Output the [x, y] coordinate of the center of the cell containing the given text.  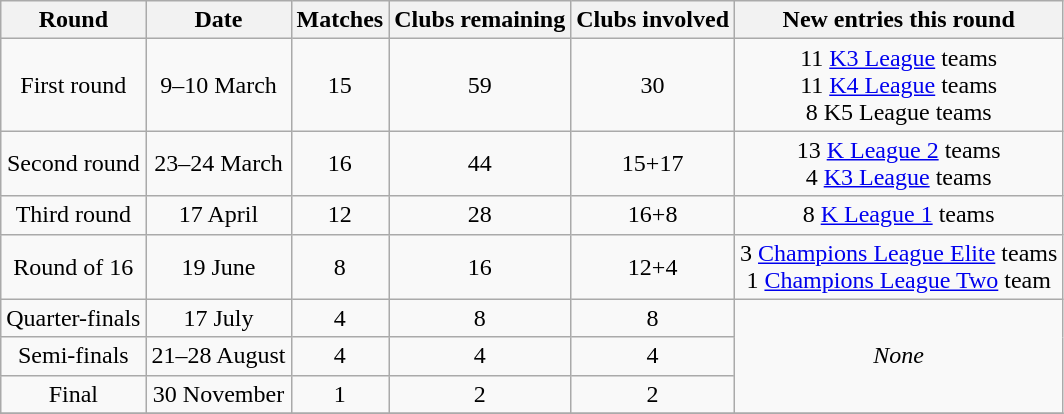
12+4 [653, 266]
44 [480, 164]
Second round [74, 164]
Semi-finals [74, 356]
Quarter-finals [74, 318]
3 Champions League Elite teams 1 Champions League Two team [899, 266]
Clubs remaining [480, 20]
Round [74, 20]
Matches [340, 20]
Clubs involved [653, 20]
30 [653, 85]
17 July [218, 318]
12 [340, 215]
15+17 [653, 164]
16+8 [653, 215]
Third round [74, 215]
First round [74, 85]
8 K League 1 teams [899, 215]
11 K3 League teams 11 K4 League teams 8 K5 League teams [899, 85]
30 November [218, 394]
19 June [218, 266]
15 [340, 85]
Date [218, 20]
Final [74, 394]
New entries this round [899, 20]
59 [480, 85]
28 [480, 215]
17 April [218, 215]
23–24 March [218, 164]
9–10 March [218, 85]
Round of 16 [74, 266]
1 [340, 394]
13 K League 2 teams 4 K3 League teams [899, 164]
21–28 August [218, 356]
None [899, 356]
